Scan for the cell matching the given text and deliver its (X, Y) coordinate at center. 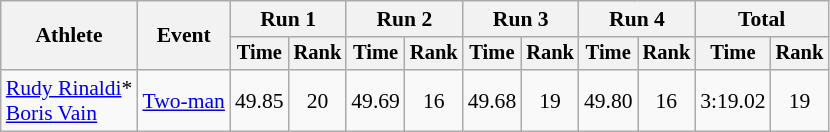
49.80 (608, 100)
Run 4 (637, 19)
Run 3 (521, 19)
49.68 (492, 100)
Athlete (70, 36)
49.85 (260, 100)
Two-man (184, 100)
Run 2 (404, 19)
20 (318, 100)
Run 1 (288, 19)
3:19.02 (732, 100)
Rudy Rinaldi*Boris Vain (70, 100)
Event (184, 36)
49.69 (376, 100)
Total (762, 19)
